Search for the cell housing the specified text and yield its [x, y] center coordinate. 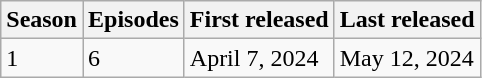
Season [42, 20]
May 12, 2024 [407, 58]
April 7, 2024 [259, 58]
Episodes [133, 20]
First released [259, 20]
6 [133, 58]
Last released [407, 20]
1 [42, 58]
